Pinpoint the cell where the given text exists, returning its [X, Y] midpoint coordinate. 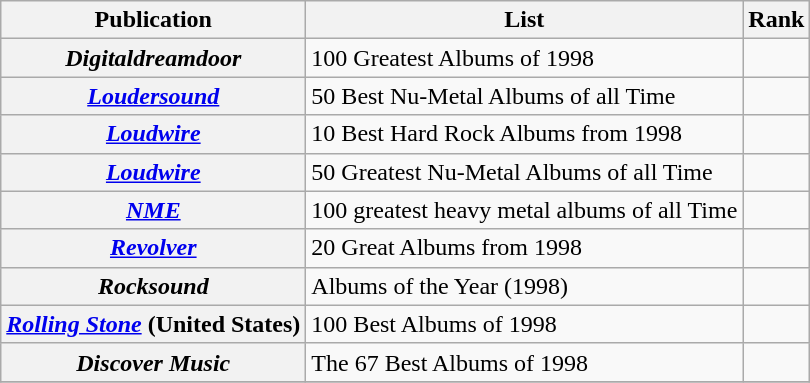
NME [154, 210]
Rocksound [154, 286]
50 Best Nu-Metal Albums of all Time [524, 96]
List [524, 20]
10 Best Hard Rock Albums from 1998 [524, 134]
Revolver [154, 248]
Loudersound [154, 96]
Publication [154, 20]
100 Best Albums of 1998 [524, 324]
Discover Music [154, 362]
Rolling Stone (United States) [154, 324]
The 67 Best Albums of 1998 [524, 362]
50 Greatest Nu-Metal Albums of all Time [524, 172]
100 Greatest Albums of 1998 [524, 58]
Albums of the Year (1998) [524, 286]
20 Great Albums from 1998 [524, 248]
Rank [776, 20]
100 greatest heavy metal albums of all Time [524, 210]
Digitaldreamdoor [154, 58]
